Detect which cell encompasses the target text, then output its [X, Y] center coordinate. 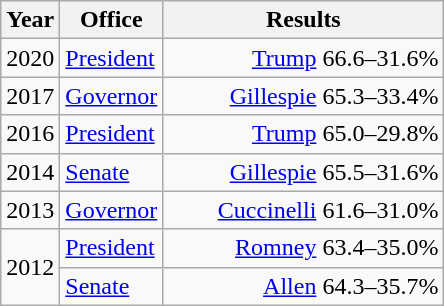
Office [112, 20]
Trump 65.0–29.8% [304, 134]
2016 [30, 134]
Year [30, 20]
2014 [30, 172]
Gillespie 65.3–33.4% [304, 96]
Cuccinelli 61.6–31.0% [304, 210]
2020 [30, 58]
Trump 66.6–31.6% [304, 58]
2017 [30, 96]
Gillespie 65.5–31.6% [304, 172]
Results [304, 20]
Romney 63.4–35.0% [304, 248]
2013 [30, 210]
2012 [30, 267]
Allen 64.3–35.7% [304, 286]
